Output the [x, y] coordinate of the center of the cell containing the given text.  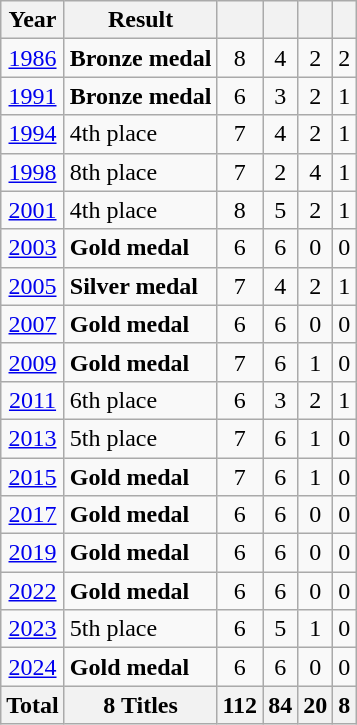
2007 [33, 324]
2022 [33, 591]
Silver medal [140, 286]
2001 [33, 210]
6th place [140, 400]
20 [316, 705]
1986 [33, 58]
2019 [33, 553]
2003 [33, 248]
8 Titles [140, 705]
1991 [33, 96]
112 [240, 705]
Result [140, 20]
1998 [33, 172]
Year [33, 20]
2017 [33, 515]
2024 [33, 667]
Total [33, 705]
2015 [33, 477]
1994 [33, 134]
2009 [33, 362]
8th place [140, 172]
2023 [33, 629]
84 [280, 705]
2011 [33, 400]
2005 [33, 286]
2013 [33, 438]
